Detect which cell encompasses the target text, then output its (X, Y) center coordinate. 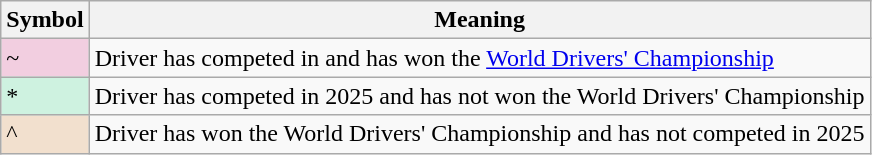
^ (45, 134)
Driver has won the World Drivers' Championship and has not competed in 2025 (480, 134)
Driver has competed in and has won the World Drivers' Championship (480, 58)
Meaning (480, 20)
Symbol (45, 20)
~ (45, 58)
* (45, 96)
Driver has competed in 2025 and has not won the World Drivers' Championship (480, 96)
